Capture the cell that displays the provided text and extract its [x, y] central coordinate. 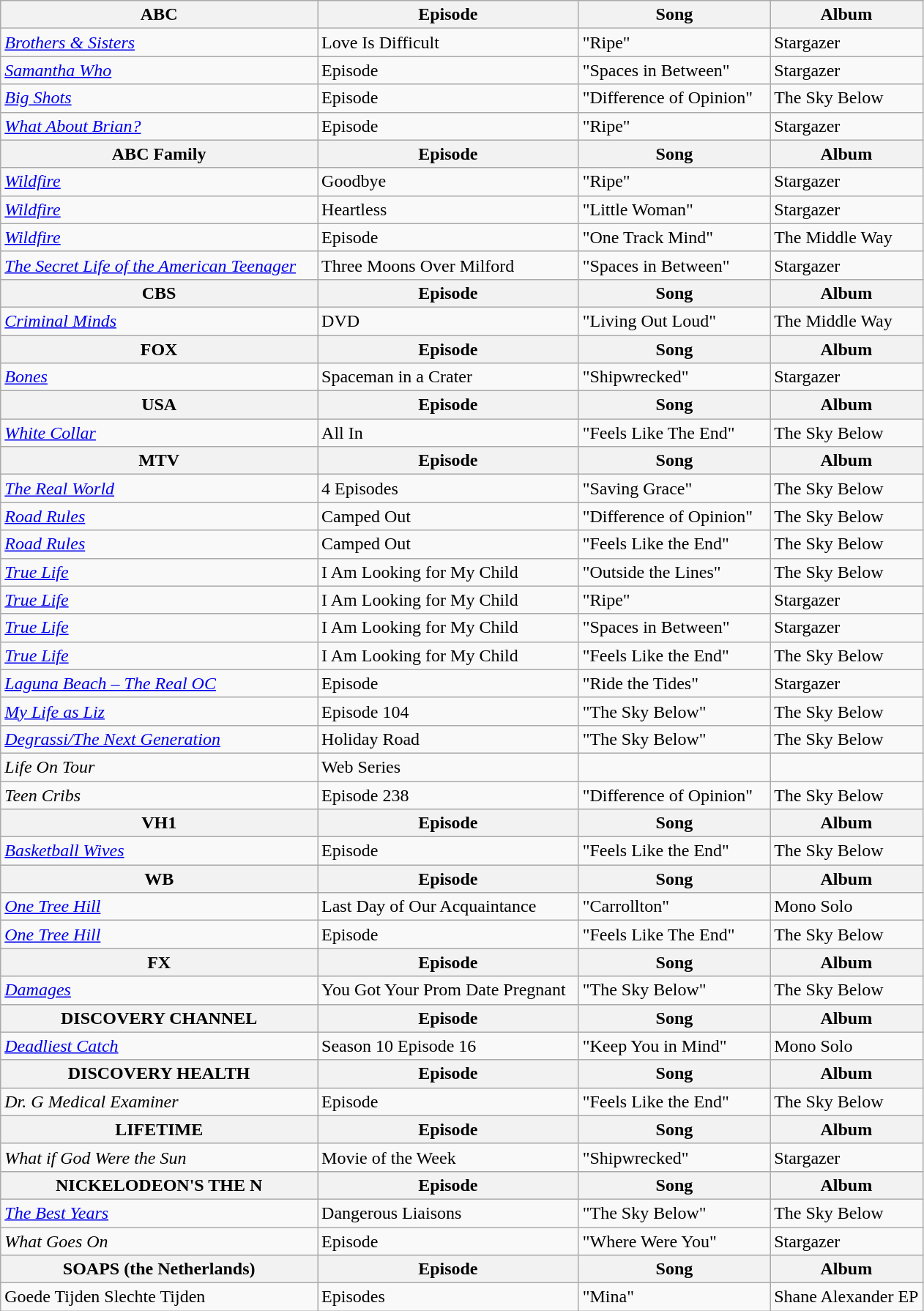
Heartless [448, 209]
Shane Alexander EP [846, 1297]
All In [448, 433]
Basketball Wives [160, 851]
DISCOVERY CHANNEL [160, 1018]
Degrassi/The Next Generation [160, 739]
Deadliest Catch [160, 1046]
MTV [160, 461]
"Where Were You" [674, 1241]
Goede Tijden Slechte Tijden [160, 1297]
ABC Family [160, 154]
VH1 [160, 823]
DVD [448, 321]
"Keep You in Mind" [674, 1046]
"Little Woman" [674, 209]
DISCOVERY HEALTH [160, 1074]
"Outside the Lines" [674, 572]
What if God Were the Sun [160, 1157]
Samantha Who [160, 70]
Laguna Beach – The Real OC [160, 683]
USA [160, 405]
Episodes [448, 1297]
What Goes On [160, 1241]
4 Episodes [448, 489]
Criminal Minds [160, 321]
Damages [160, 990]
SOAPS (the Netherlands) [160, 1269]
The Best Years [160, 1213]
Teen Cribs [160, 795]
My Life as Liz [160, 711]
CBS [160, 293]
Episode 104 [448, 711]
"Saving Grace" [674, 489]
You Got Your Prom Date Pregnant [448, 990]
Dangerous Liaisons [448, 1213]
Holiday Road [448, 739]
Dr. G Medical Examiner [160, 1102]
FOX [160, 349]
Life On Tour [160, 767]
What About Brian? [160, 126]
The Real World [160, 489]
Big Shots [160, 98]
"Carrollton" [674, 907]
Last Day of Our Acquaintance [448, 907]
"One Track Mind" [674, 237]
Three Moons Over Milford [448, 265]
The Secret Life of the American Teenager [160, 265]
Movie of the Week [448, 1157]
Goodbye [448, 182]
"Mina" [674, 1297]
Web Series [448, 767]
Brothers & Sisters [160, 42]
Love Is Difficult [448, 42]
White Collar [160, 433]
NICKELODEON'S THE N [160, 1185]
Spaceman in a Crater [448, 377]
"Ride the Tides" [674, 683]
Episode 238 [448, 795]
"Living Out Loud" [674, 321]
LIFETIME [160, 1129]
ABC [160, 15]
Bones [160, 377]
FX [160, 962]
WB [160, 879]
Season 10 Episode 16 [448, 1046]
